Locate the cell with the specified text and output its (x, y) center coordinate. 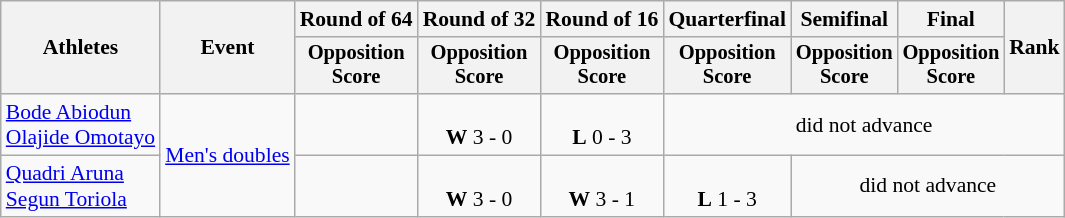
Athletes (80, 48)
Quarterfinal (727, 19)
W 3 - 1 (602, 186)
Rank (1034, 48)
Semifinal (844, 19)
Round of 64 (356, 19)
Bode AbiodunOlajide Omotayo (80, 124)
Quadri ArunaSegun Toriola (80, 186)
Round of 16 (602, 19)
L 1 - 3 (727, 186)
Men's doubles (228, 155)
L 0 - 3 (602, 124)
Final (952, 19)
Round of 32 (480, 19)
Event (228, 48)
